Identify which cell holds the provided text, then report its (x, y) central coordinate. 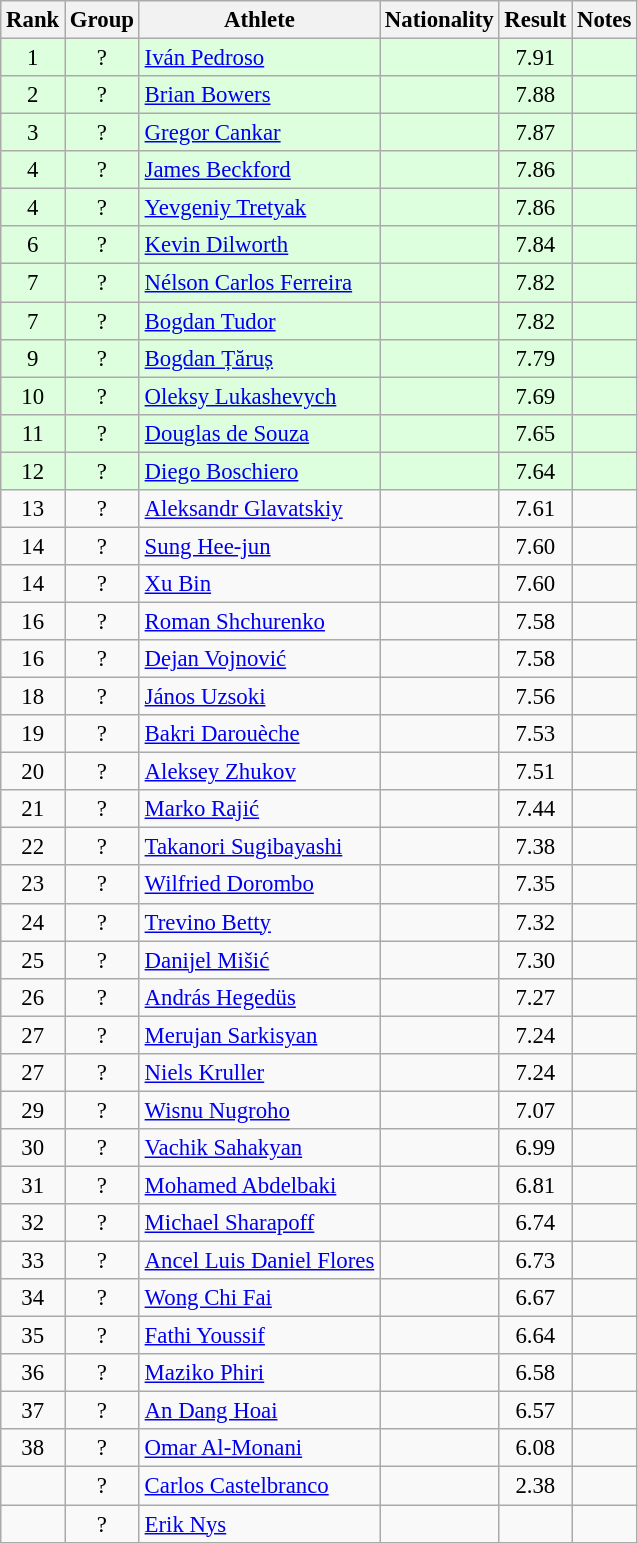
Vachik Sahakyan (259, 1148)
6.08 (536, 1449)
Rank (33, 20)
36 (33, 1373)
Omar Al-Monani (259, 1449)
18 (33, 697)
Athlete (259, 20)
2.38 (536, 1486)
Ancel Luis Daniel Flores (259, 1261)
3 (33, 133)
Bakri Darouèche (259, 734)
Bogdan Țăruș (259, 358)
7.69 (536, 396)
7.53 (536, 734)
Nélson Carlos Ferreira (259, 283)
7.35 (536, 885)
23 (33, 885)
Wilfried Dorombo (259, 885)
6.58 (536, 1373)
János Uzsoki (259, 697)
Michael Sharapoff (259, 1223)
6.67 (536, 1298)
7.44 (536, 809)
7.32 (536, 922)
7.27 (536, 997)
Kevin Dilworth (259, 245)
35 (33, 1336)
Merujan Sarkisyan (259, 1035)
Bogdan Tudor (259, 321)
38 (33, 1449)
2 (33, 95)
7.51 (536, 772)
6.57 (536, 1411)
22 (33, 847)
7.07 (536, 1110)
Aleksey Zhukov (259, 772)
Carlos Castelbranco (259, 1486)
6 (33, 245)
Maziko Phiri (259, 1373)
Yevgeniy Tretyak (259, 208)
Result (536, 20)
7.30 (536, 960)
Niels Kruller (259, 1073)
25 (33, 960)
11 (33, 433)
Dejan Vojnović (259, 659)
34 (33, 1298)
6.73 (536, 1261)
Erik Nys (259, 1524)
29 (33, 1110)
Mohamed Abdelbaki (259, 1185)
Trevino Betty (259, 922)
7.38 (536, 847)
7.84 (536, 245)
Marko Rajić (259, 809)
13 (33, 509)
7.65 (536, 433)
7.61 (536, 509)
Group (102, 20)
26 (33, 997)
20 (33, 772)
9 (33, 358)
33 (33, 1261)
Oleksy Lukashevych (259, 396)
Fathi Youssif (259, 1336)
6.99 (536, 1148)
32 (33, 1223)
6.74 (536, 1223)
Douglas de Souza (259, 433)
An Dang Hoai (259, 1411)
31 (33, 1185)
James Beckford (259, 170)
7.79 (536, 358)
András Hegedüs (259, 997)
Gregor Cankar (259, 133)
7.56 (536, 697)
10 (33, 396)
Brian Bowers (259, 95)
Takanori Sugibayashi (259, 847)
Iván Pedroso (259, 58)
19 (33, 734)
37 (33, 1411)
Wong Chi Fai (259, 1298)
6.64 (536, 1336)
Roman Shchurenko (259, 621)
1 (33, 58)
Aleksandr Glavatskiy (259, 509)
7.91 (536, 58)
Nationality (440, 20)
7.88 (536, 95)
Sung Hee-jun (259, 546)
Xu Bin (259, 584)
7.87 (536, 133)
Danijel Mišić (259, 960)
7.64 (536, 471)
Wisnu Nugroho (259, 1110)
Diego Boschiero (259, 471)
6.81 (536, 1185)
24 (33, 922)
21 (33, 809)
12 (33, 471)
Notes (604, 20)
30 (33, 1148)
